For the text-containing cell, return its midpoint in (x, y) coordinate format. 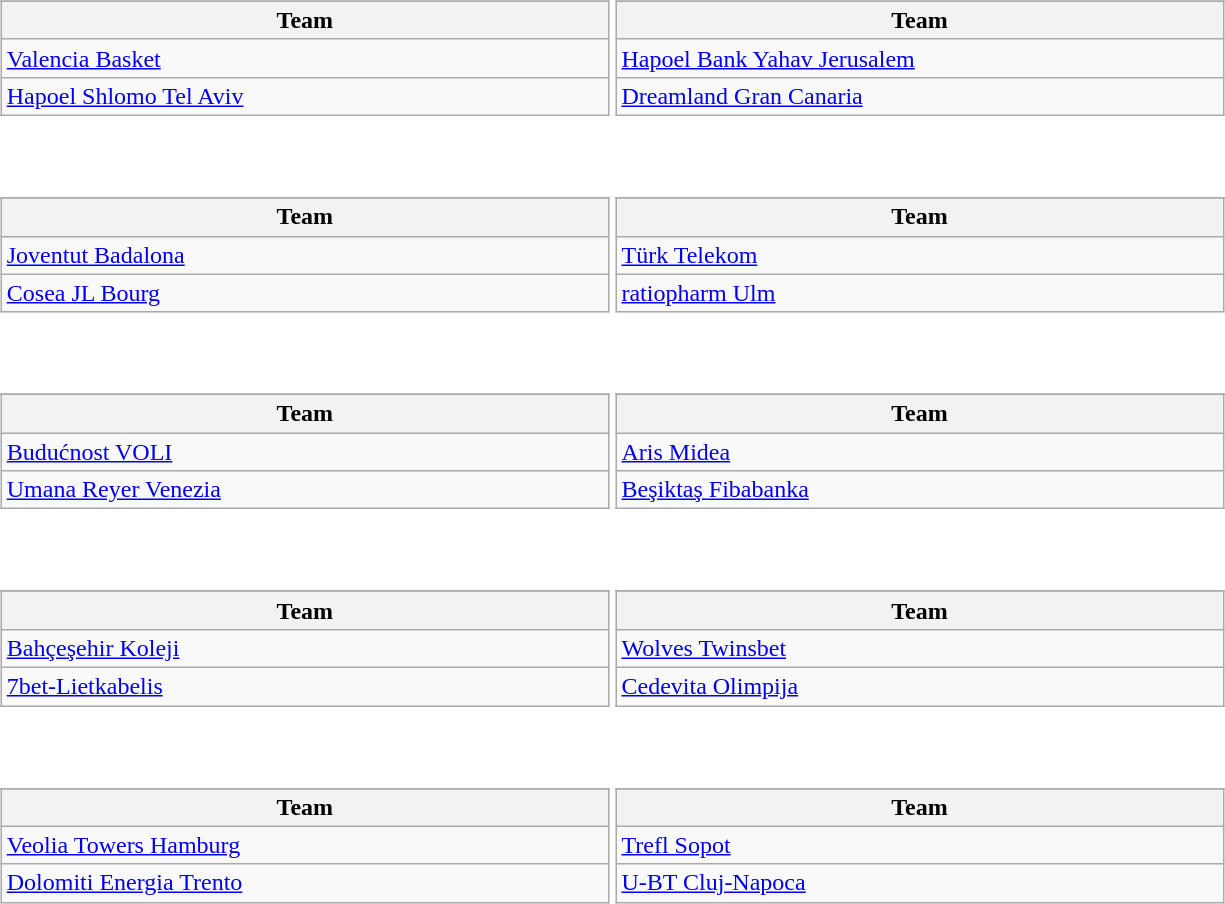
Wolves Twinsbet (920, 648)
Trefl Sopot (920, 845)
Hapoel Bank Yahav Jerusalem (920, 58)
Dolomiti Energia Trento (304, 883)
Umana Reyer Venezia (304, 490)
U-BT Cluj-Napoca (920, 883)
Cedevita Olimpija (920, 686)
Dreamland Gran Canaria (920, 96)
7bet-Lietkabelis (304, 686)
Budućnost VOLI (304, 452)
Bahçeşehir Koleji (304, 648)
Türk Telekom (920, 255)
Veolia Towers Hamburg (304, 845)
Joventut Badalona (304, 255)
ratiopharm Ulm (920, 293)
Valencia Basket (304, 58)
Hapoel Shlomo Tel Aviv (304, 96)
Cosea JL Bourg (304, 293)
Beşiktaş Fibabanka (920, 490)
Aris Midea (920, 452)
